From the cell containing the given text, extract its center point as (X, Y) coordinate. 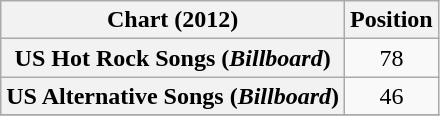
US Hot Rock Songs (Billboard) (173, 58)
78 (392, 58)
Position (392, 20)
Chart (2012) (173, 20)
46 (392, 96)
US Alternative Songs (Billboard) (173, 96)
